Find where the given text appears and provide that cell's center as (X, Y) coordinate. 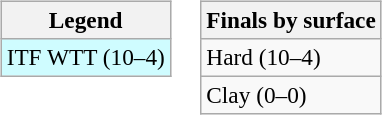
Legend (86, 20)
ITF WTT (10–4) (86, 57)
Finals by surface (291, 20)
Hard (10–4) (291, 57)
Clay (0–0) (291, 95)
